Capture the cell that displays the provided text and extract its (X, Y) central coordinate. 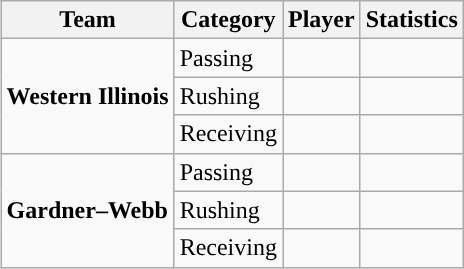
Gardner–Webb (88, 210)
Western Illinois (88, 96)
Category (228, 20)
Team (88, 20)
Player (321, 20)
Statistics (412, 20)
